Output the [X, Y] coordinate of the center of the cell containing the given text.  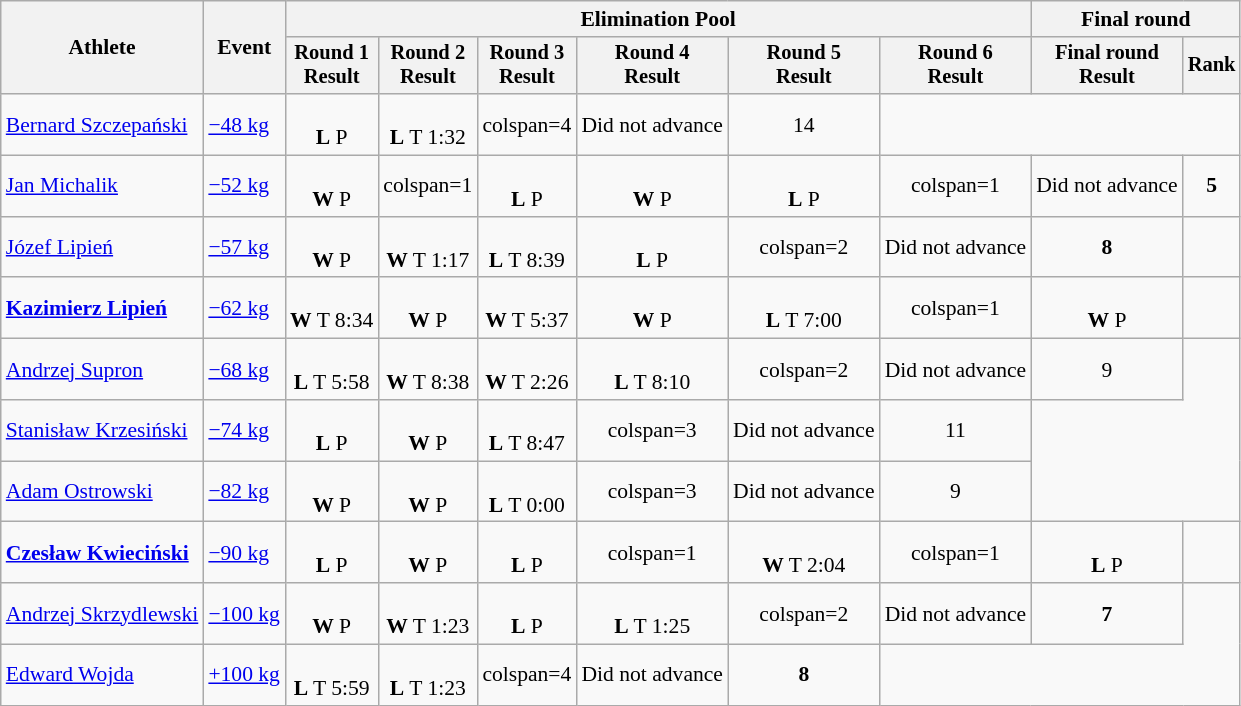
L T 1:25 [652, 614]
Event [244, 48]
W T 5:37 [526, 308]
−74 kg [244, 430]
Bernard Szczepański [102, 124]
W T 8:34 [332, 308]
L T 8:47 [526, 430]
Round 6Result [956, 66]
−90 kg [244, 552]
Elimination Pool [658, 19]
W T 8:38 [428, 370]
Stanisław Krzesiński [102, 430]
L T 0:00 [526, 492]
Final roundResult [1107, 66]
−57 kg [244, 248]
W T 1:23 [428, 614]
Andrzej Supron [102, 370]
L T 7:00 [804, 308]
−68 kg [244, 370]
−100 kg [244, 614]
W T 2:04 [804, 552]
L T 5:59 [332, 676]
L T 5:58 [332, 370]
Adam Ostrowski [102, 492]
5 [1212, 186]
W T 1:17 [428, 248]
−82 kg [244, 492]
Round 2Result [428, 66]
−62 kg [244, 308]
14 [804, 124]
7 [1107, 614]
Jan Michalik [102, 186]
Round 5Result [804, 66]
Athlete [102, 48]
Round 4Result [652, 66]
−48 kg [244, 124]
11 [956, 430]
Józef Lipień [102, 248]
−52 kg [244, 186]
Andrzej Skrzydlewski [102, 614]
Round 1Result [332, 66]
L T 8:39 [526, 248]
Round 3Result [526, 66]
+100 kg [244, 676]
W T 2:26 [526, 370]
Edward Wojda [102, 676]
Kazimierz Lipień [102, 308]
Czesław Kwieciński [102, 552]
L T 1:32 [428, 124]
Final round [1136, 19]
L T 1:23 [428, 676]
L T 8:10 [652, 370]
Rank [1212, 66]
